Capture the cell that displays the provided text and extract its (x, y) central coordinate. 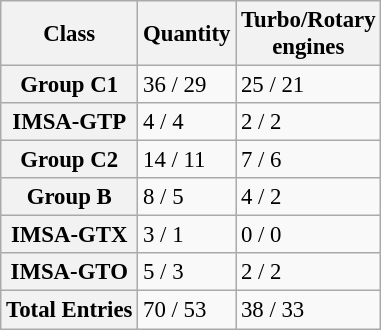
Group C2 (70, 160)
0 / 0 (308, 235)
14 / 11 (187, 160)
38 / 33 (308, 310)
Group C1 (70, 85)
Total Entries (70, 310)
Group B (70, 197)
4 / 4 (187, 122)
IMSA-GTP (70, 122)
4 / 2 (308, 197)
25 / 21 (308, 85)
8 / 5 (187, 197)
IMSA-GTX (70, 235)
7 / 6 (308, 160)
Turbo/Rotaryengines (308, 34)
3 / 1 (187, 235)
Class (70, 34)
70 / 53 (187, 310)
36 / 29 (187, 85)
IMSA-GTO (70, 273)
Quantity (187, 34)
5 / 3 (187, 273)
